Capture the cell that displays the provided text and extract its (X, Y) central coordinate. 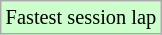
Fastest session lap (81, 17)
